For the text-containing cell, return its midpoint in (x, y) coordinate format. 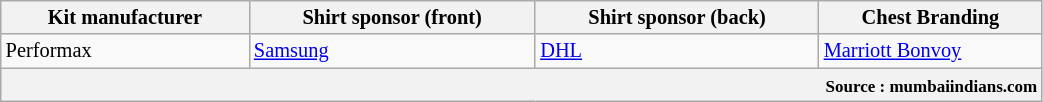
Shirt sponsor (back) (677, 17)
Source : mumbaiindians.com (522, 85)
Chest Branding (930, 17)
Marriott Bonvoy (930, 51)
Shirt sponsor (front) (392, 17)
Kit manufacturer (125, 17)
Performax (125, 51)
Samsung (392, 51)
DHL (677, 51)
